Detect which cell encompasses the target text, then output its (x, y) center coordinate. 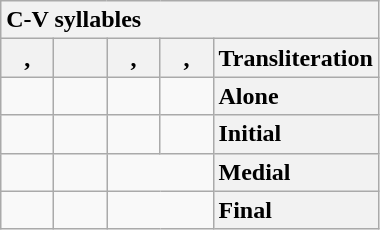
Medial (296, 172)
Initial (296, 134)
Transliteration (296, 58)
Final (296, 210)
C-V syllables (190, 20)
Alone (296, 96)
